Return [x, y] of the center of cell containing provided text 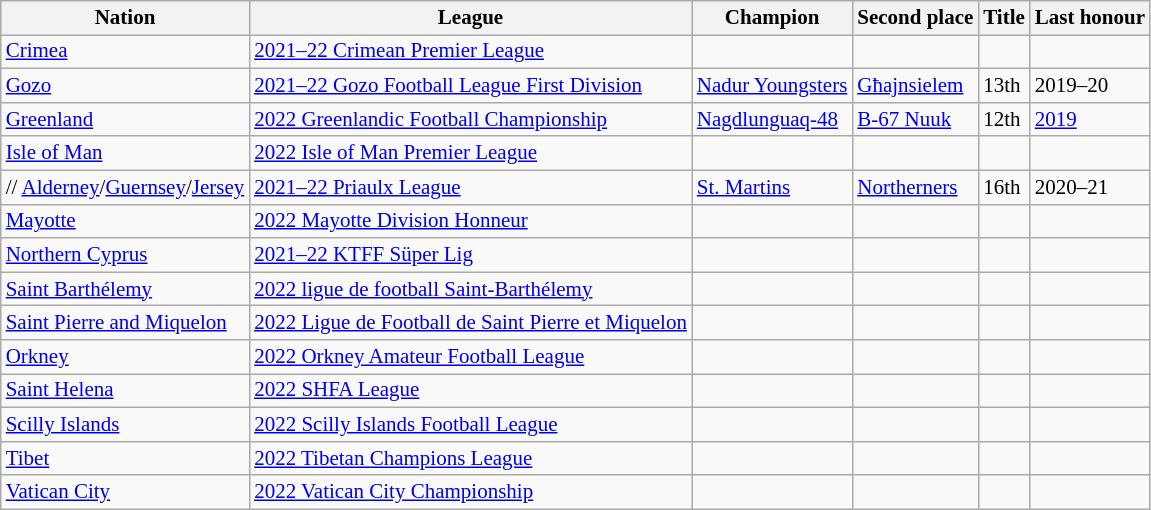
Northerners [915, 187]
Champion [772, 18]
2021–22 KTFF Süper Lig [470, 255]
// Alderney/Guernsey/Jersey [125, 187]
Għajnsielem [915, 86]
Last honour [1090, 18]
Second place [915, 18]
Greenland [125, 119]
2022 Tibetan Champions League [470, 458]
B-67 Nuuk [915, 119]
League [470, 18]
Saint Helena [125, 391]
2022 Ligue de Football de Saint Pierre et Miquelon [470, 323]
Scilly Islands [125, 424]
2022 SHFA League [470, 391]
Saint Barthélemy [125, 289]
Tibet [125, 458]
2021–22 Gozo Football League First Division [470, 86]
Vatican City [125, 492]
Isle of Man [125, 153]
2019–20 [1090, 86]
2022 ligue de football Saint-Barthélemy [470, 289]
Mayotte [125, 221]
2022 Orkney Amateur Football League [470, 357]
16th [1004, 187]
Crimea [125, 52]
2021–22 Priaulx League [470, 187]
Gozo [125, 86]
13th [1004, 86]
2019 [1090, 119]
Orkney [125, 357]
Nagdlunguaq-48 [772, 119]
Nadur Youngsters [772, 86]
Nation [125, 18]
2022 Greenlandic Football Championship [470, 119]
2020–21 [1090, 187]
2022 Vatican City Championship [470, 492]
St. Martins [772, 187]
Saint Pierre and Miquelon [125, 323]
2022 Isle of Man Premier League [470, 153]
12th [1004, 119]
2022 Mayotte Division Honneur [470, 221]
Title [1004, 18]
2021–22 Crimean Premier League [470, 52]
2022 Scilly Islands Football League [470, 424]
Northern Cyprus [125, 255]
